Determine the (x, y) coordinate at the center of the cell enclosing the given text.  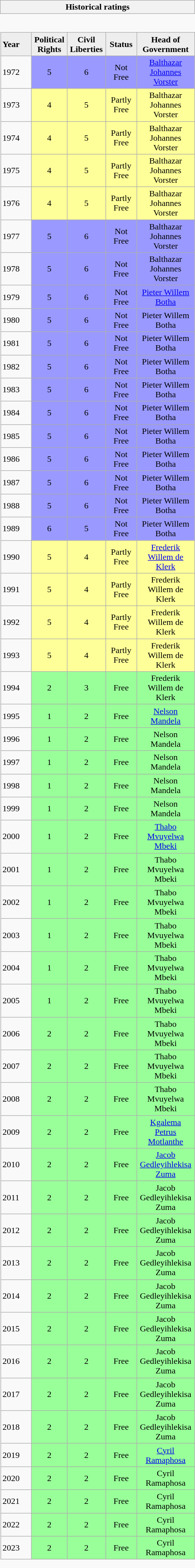
2004 (16, 968)
1992 (16, 622)
1972 (16, 72)
1984 (16, 413)
Civil Liberties (86, 44)
2003 (16, 935)
2022 (16, 1524)
1975 (16, 171)
2011 (16, 1197)
Year (16, 44)
Historical ratings (98, 7)
1974 (16, 138)
1997 (16, 762)
1986 (16, 459)
2018 (16, 1427)
1980 (16, 320)
2019 (16, 1455)
Status (121, 44)
1994 (16, 688)
2001 (16, 869)
2014 (16, 1296)
Head of Government (165, 44)
2006 (16, 1033)
1983 (16, 390)
2021 (16, 1501)
2009 (16, 1132)
1978 (16, 269)
3 (86, 688)
Political Rights (49, 44)
1988 (16, 505)
2010 (16, 1165)
2007 (16, 1066)
1973 (16, 105)
2012 (16, 1230)
2002 (16, 902)
2020 (16, 1478)
2023 (16, 1548)
1989 (16, 529)
1999 (16, 809)
1981 (16, 343)
2013 (16, 1263)
1979 (16, 297)
1995 (16, 716)
2015 (16, 1329)
1996 (16, 739)
2008 (16, 1099)
1998 (16, 785)
2000 (16, 837)
1987 (16, 482)
1976 (16, 203)
1990 (16, 557)
1993 (16, 655)
2005 (16, 1000)
2016 (16, 1361)
1985 (16, 436)
1991 (16, 590)
1977 (16, 236)
1982 (16, 366)
Kgalema Petrus Motlanthe (165, 1132)
2017 (16, 1394)
